Provide the (X, Y) coordinate of the cell's center where the given text is located.  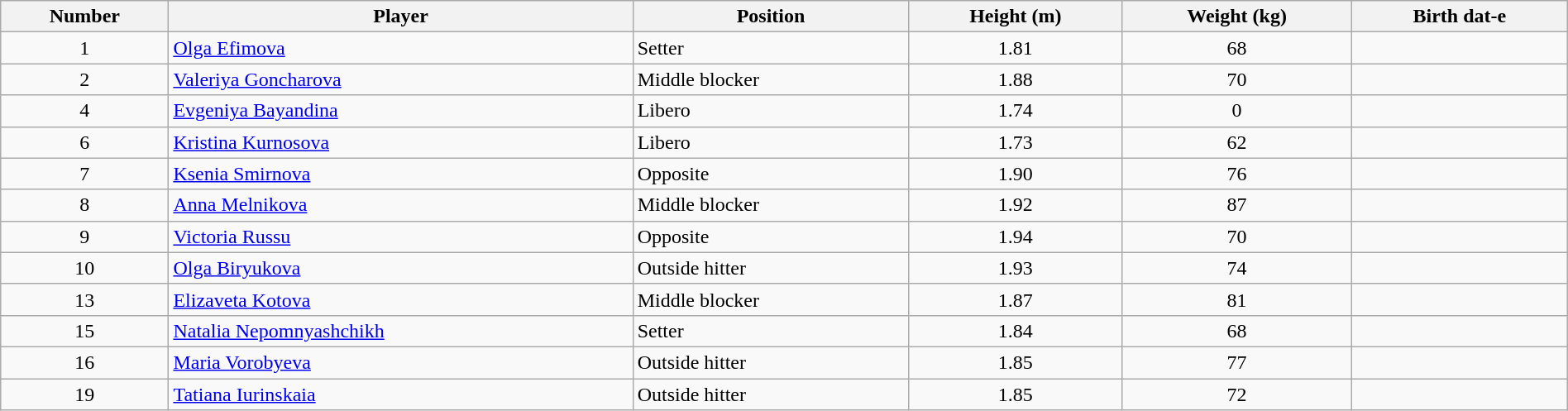
Position (771, 17)
1.88 (1016, 79)
Victoria Russu (400, 237)
1.93 (1016, 268)
4 (84, 111)
Ksenia Smirnova (400, 174)
74 (1237, 268)
9 (84, 237)
1 (84, 48)
Valeriya Goncharova (400, 79)
19 (84, 394)
76 (1237, 174)
Number (84, 17)
1.84 (1016, 331)
6 (84, 142)
1.74 (1016, 111)
Maria Vorobyeva (400, 362)
1.92 (1016, 205)
1.94 (1016, 237)
Evgeniya Bayandina (400, 111)
1.73 (1016, 142)
Birth dat-e (1459, 17)
Natalia Nepomnyashchikh (400, 331)
8 (84, 205)
Weight (kg) (1237, 17)
Anna Melnikova (400, 205)
Kristina Kurnosova (400, 142)
0 (1237, 111)
Elizaveta Kotova (400, 299)
1.87 (1016, 299)
Olga Biryukova (400, 268)
62 (1237, 142)
72 (1237, 394)
15 (84, 331)
2 (84, 79)
1.81 (1016, 48)
10 (84, 268)
77 (1237, 362)
7 (84, 174)
1.90 (1016, 174)
Player (400, 17)
Height (m) (1016, 17)
16 (84, 362)
87 (1237, 205)
13 (84, 299)
81 (1237, 299)
Tatiana Iurinskaia (400, 394)
Olga Efimova (400, 48)
